Search for the cell housing the specified text and yield its [x, y] center coordinate. 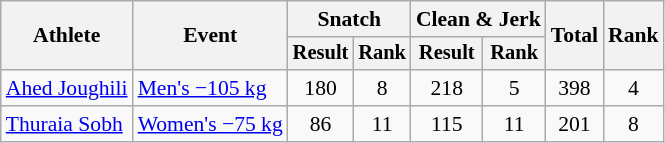
Total [574, 36]
5 [514, 88]
Snatch [350, 19]
Thuraia Sobh [67, 124]
4 [634, 88]
180 [321, 88]
201 [574, 124]
Ahed Joughili [67, 88]
Women's −75 kg [210, 124]
218 [447, 88]
398 [574, 88]
Athlete [67, 36]
115 [447, 124]
Clean & Jerk [478, 19]
Men's −105 kg [210, 88]
Event [210, 36]
86 [321, 124]
